Detect which cell encompasses the target text, then output its [x, y] center coordinate. 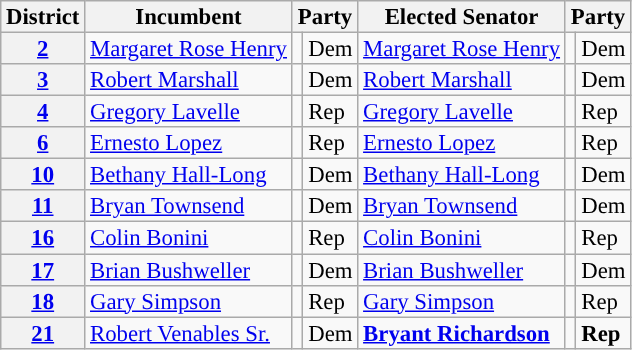
Bryant Richardson [462, 333]
Incumbent [189, 17]
Robert Venables Sr. [189, 333]
11 [43, 206]
18 [43, 301]
Elected Senator [462, 17]
6 [43, 143]
21 [43, 333]
4 [43, 112]
3 [43, 80]
2 [43, 49]
17 [43, 270]
10 [43, 175]
16 [43, 238]
District [43, 17]
